Detect which cell encompasses the target text, then output its (x, y) center coordinate. 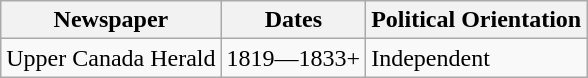
1819—1833+ (294, 58)
Upper Canada Herald (111, 58)
Political Orientation (476, 20)
Dates (294, 20)
Independent (476, 58)
Newspaper (111, 20)
